From the cell containing the given text, extract its center point as [x, y] coordinate. 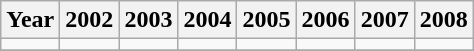
2002 [90, 20]
2007 [384, 20]
2005 [266, 20]
2004 [208, 20]
2003 [148, 20]
2008 [444, 20]
Year [30, 20]
2006 [326, 20]
